Detect which cell encompasses the target text, then output its [x, y] center coordinate. 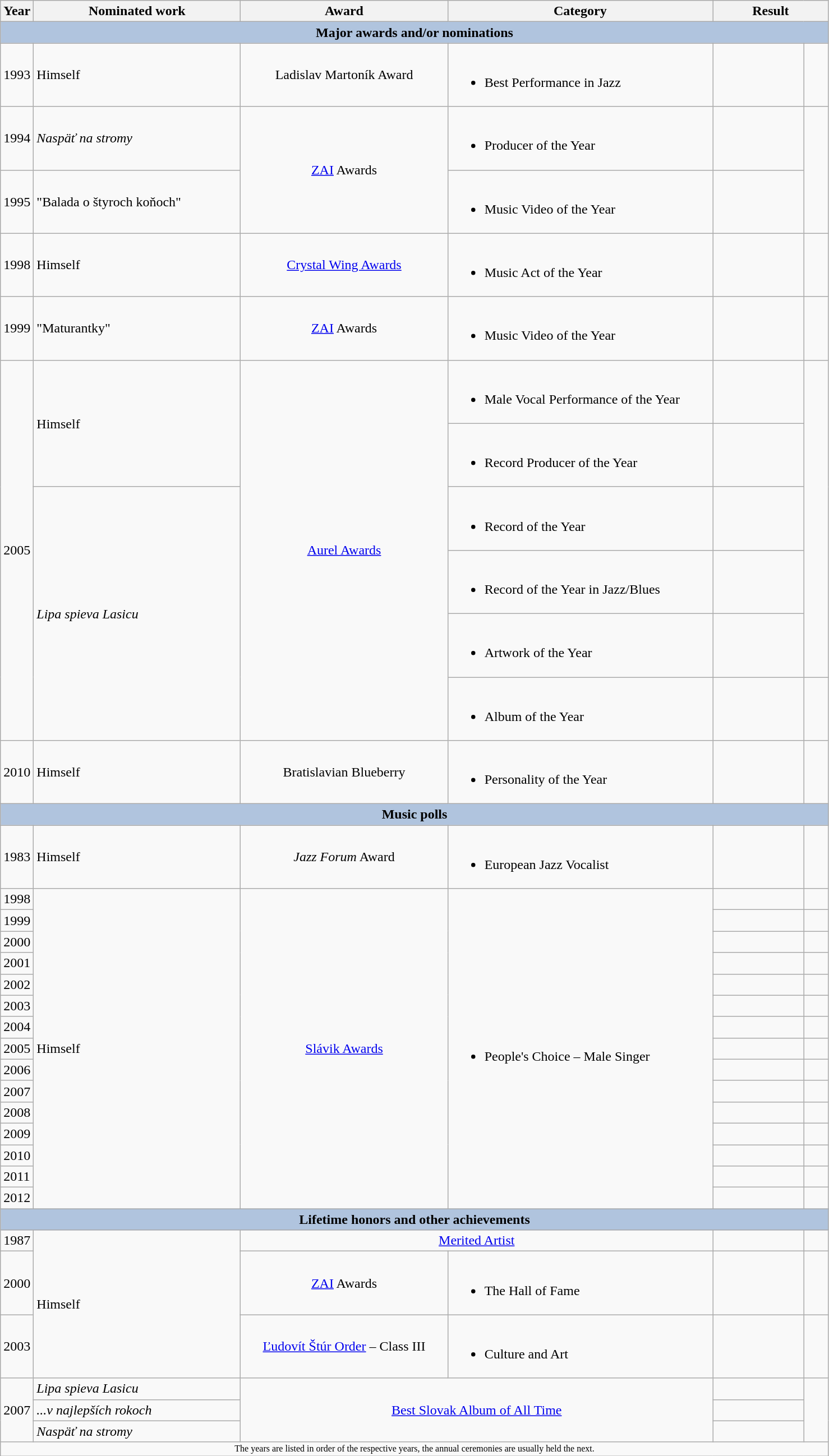
1983 [17, 857]
Record of the Year in Jazz/Blues [580, 582]
"Balada o štyroch koňoch" [137, 202]
2008 [17, 1112]
Record Producer of the Year [580, 455]
Ľudovít Štúr Order – Class III [344, 1347]
1994 [17, 138]
Music Act of the Year [580, 265]
Ladislav Martoník Award [344, 75]
Nominated work [137, 11]
Record of the Year [580, 518]
2006 [17, 1070]
Major awards and/or nominations [415, 33]
2002 [17, 984]
Award [344, 11]
...v najlepších rokoch [137, 1410]
Result [771, 11]
The Hall of Fame [580, 1283]
1993 [17, 75]
Jazz Forum Award [344, 857]
Producer of the Year [580, 138]
Album of the Year [580, 709]
1995 [17, 202]
Lifetime honors and other achievements [415, 1219]
Culture and Art [580, 1347]
Artwork of the Year [580, 645]
2004 [17, 1027]
2011 [17, 1177]
Merited Artist [477, 1241]
Category [580, 11]
Male Vocal Performance of the Year [580, 391]
People's Choice – Male Singer [580, 1048]
Slávik Awards [344, 1048]
Best Slovak Album of All Time [477, 1410]
European Jazz Vocalist [580, 857]
Year [17, 11]
2012 [17, 1198]
1987 [17, 1241]
Aurel Awards [344, 550]
The years are listed in order of the respective years, the annual ceremonies are usually held the next. [415, 1449]
Crystal Wing Awards [344, 265]
Bratislavian Blueberry [344, 773]
Best Performance in Jazz [580, 75]
2009 [17, 1134]
2001 [17, 963]
Music polls [415, 815]
"Maturantky" [137, 329]
Personality of the Year [580, 773]
